Extract the (X, Y) coordinate from the center of the cell holding the provided text.  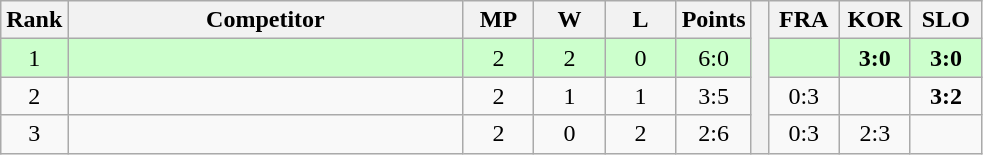
Rank (34, 20)
2:6 (714, 134)
3 (34, 134)
KOR (874, 20)
3:5 (714, 96)
MP (498, 20)
6:0 (714, 58)
Competitor (266, 20)
FRA (804, 20)
SLO (946, 20)
Points (714, 20)
W (570, 20)
2:3 (874, 134)
L (640, 20)
3:2 (946, 96)
